From the cell containing the given text, extract its center point as (X, Y) coordinate. 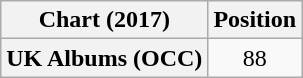
Chart (2017) (104, 20)
UK Albums (OCC) (104, 58)
Position (255, 20)
88 (255, 58)
